For the text-containing cell, return its midpoint in (x, y) coordinate format. 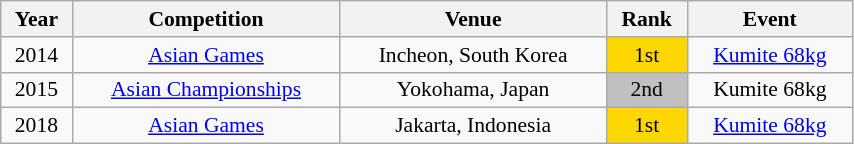
Yokohama, Japan (473, 90)
2015 (36, 90)
2014 (36, 55)
Incheon, South Korea (473, 55)
Jakarta, Indonesia (473, 126)
Asian Championships (206, 90)
2018 (36, 126)
2nd (646, 90)
Year (36, 19)
Rank (646, 19)
Venue (473, 19)
Competition (206, 19)
Event (770, 19)
